From the cell containing the given text, extract its center point as (x, y) coordinate. 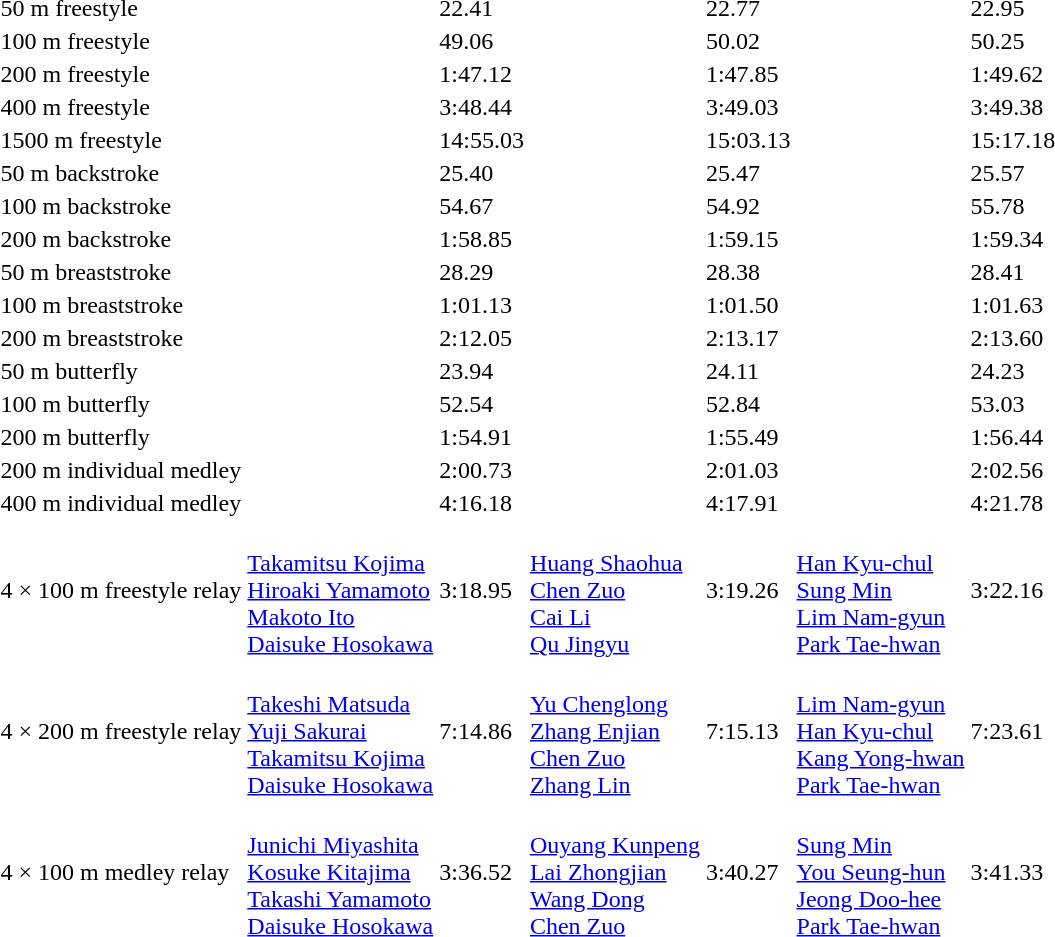
3:49.03 (748, 107)
15:03.13 (748, 140)
49.06 (482, 41)
50.02 (748, 41)
2:00.73 (482, 470)
52.84 (748, 404)
1:59.15 (748, 239)
7:15.13 (748, 731)
1:47.85 (748, 74)
4:16.18 (482, 503)
52.54 (482, 404)
1:01.13 (482, 305)
3:19.26 (748, 590)
Huang ShaohuaChen ZuoCai LiQu Jingyu (614, 590)
28.38 (748, 272)
2:13.17 (748, 338)
1:58.85 (482, 239)
Yu ChenglongZhang EnjianChen ZuoZhang Lin (614, 731)
7:14.86 (482, 731)
Lim Nam-gyunHan Kyu-chulKang Yong-hwanPark Tae-hwan (880, 731)
25.40 (482, 173)
1:55.49 (748, 437)
2:12.05 (482, 338)
25.47 (748, 173)
14:55.03 (482, 140)
1:54.91 (482, 437)
23.94 (482, 371)
28.29 (482, 272)
3:18.95 (482, 590)
Takamitsu KojimaHiroaki YamamotoMakoto ItoDaisuke Hosokawa (340, 590)
Takeshi MatsudaYuji SakuraiTakamitsu KojimaDaisuke Hosokawa (340, 731)
1:01.50 (748, 305)
4:17.91 (748, 503)
2:01.03 (748, 470)
1:47.12 (482, 74)
3:48.44 (482, 107)
Han Kyu-chulSung MinLim Nam-gyunPark Tae-hwan (880, 590)
54.67 (482, 206)
54.92 (748, 206)
24.11 (748, 371)
